Determine the [X, Y] coordinate at the center of the cell enclosing the given text.  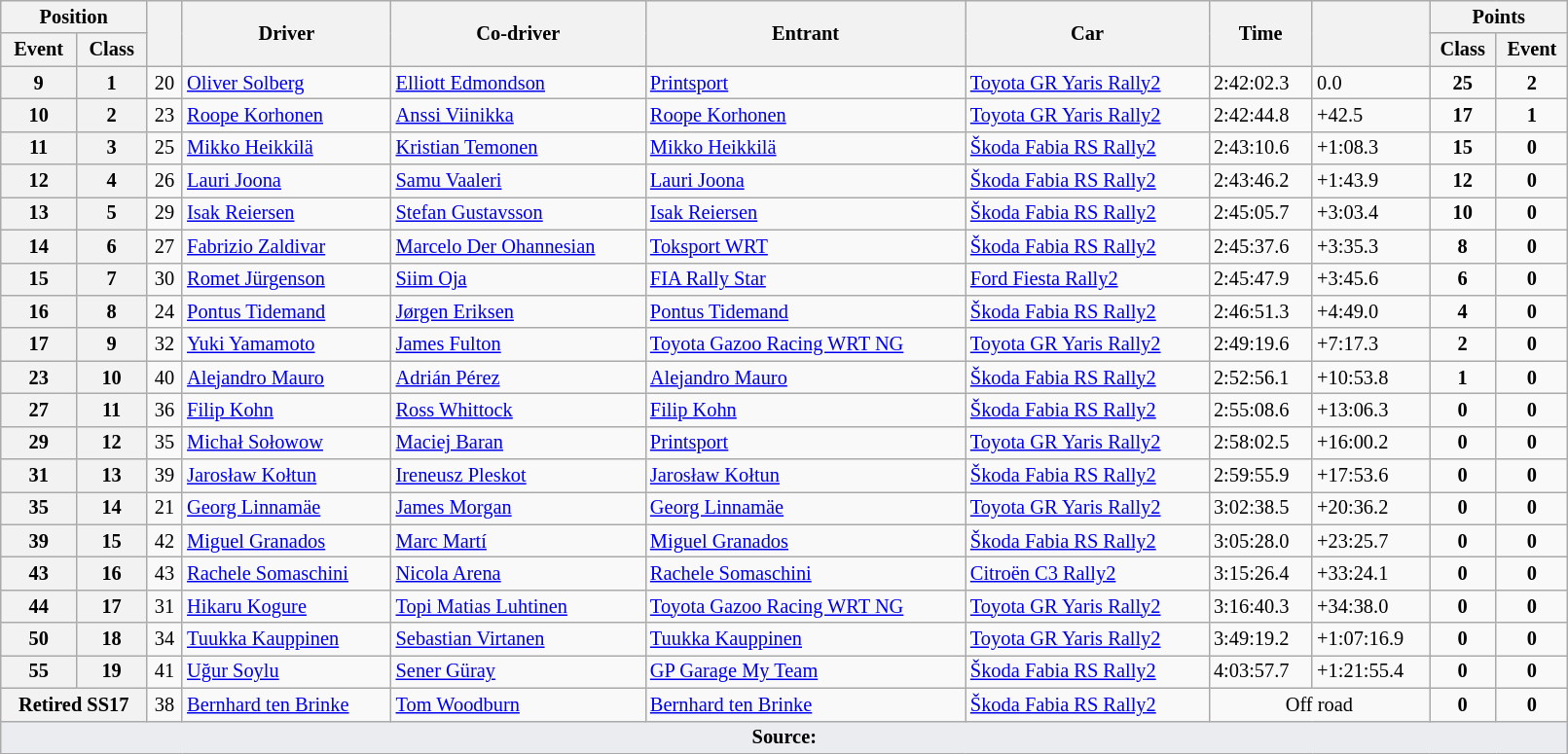
+13:06.3 [1370, 410]
Elliott Edmondson [518, 83]
+17:53.6 [1370, 476]
2:55:08.6 [1260, 410]
Points [1499, 17]
3:02:38.5 [1260, 508]
Fabrizio Zaldivar [286, 246]
18 [112, 639]
Uğur Soylu [286, 671]
+1:43.9 [1370, 181]
2:42:44.8 [1260, 115]
+23:25.7 [1370, 541]
Samu Vaaleri [518, 181]
Marcelo Der Ohannesian [518, 246]
Hikaru Kogure [286, 606]
44 [39, 606]
42 [165, 541]
Sebastian Virtanen [518, 639]
Stefan Gustavsson [518, 213]
+20:36.2 [1370, 508]
Ross Whittock [518, 410]
55 [39, 671]
Driver [286, 33]
Adrián Pérez [518, 377]
2:43:10.6 [1260, 148]
19 [112, 671]
0.0 [1370, 83]
3 [112, 148]
Retired SS17 [74, 704]
Marc Martí [518, 541]
+1:08.3 [1370, 148]
Off road [1319, 704]
Sener Güray [518, 671]
+3:45.6 [1370, 279]
3:05:28.0 [1260, 541]
Time [1260, 33]
+3:03.4 [1370, 213]
2:59:55.9 [1260, 476]
Ireneusz Pleskot [518, 476]
Toksport WRT [806, 246]
+10:53.8 [1370, 377]
Nicola Arena [518, 573]
Siim Oja [518, 279]
2:43:46.2 [1260, 181]
+3:35.3 [1370, 246]
James Fulton [518, 344]
+42.5 [1370, 115]
3:15:26.4 [1260, 573]
2:45:47.9 [1260, 279]
21 [165, 508]
Jørgen Eriksen [518, 311]
2:45:05.7 [1260, 213]
41 [165, 671]
Position [74, 17]
Car [1087, 33]
2:52:56.1 [1260, 377]
+33:24.1 [1370, 573]
2:42:02.3 [1260, 83]
2:58:02.5 [1260, 443]
Tom Woodburn [518, 704]
4:03:57.7 [1260, 671]
+7:17.3 [1370, 344]
+34:38.0 [1370, 606]
James Morgan [518, 508]
24 [165, 311]
Romet Jürgenson [286, 279]
30 [165, 279]
Anssi Viinikka [518, 115]
Co-driver [518, 33]
50 [39, 639]
Ford Fiesta Rally2 [1087, 279]
Maciej Baran [518, 443]
GP Garage My Team [806, 671]
38 [165, 704]
Kristian Temonen [518, 148]
2:49:19.6 [1260, 344]
Citroën C3 Rally2 [1087, 573]
Michał Sołowow [286, 443]
5 [112, 213]
3:49:19.2 [1260, 639]
+1:21:55.4 [1370, 671]
Source: [784, 737]
Oliver Solberg [286, 83]
20 [165, 83]
Entrant [806, 33]
FIA Rally Star [806, 279]
3:16:40.3 [1260, 606]
40 [165, 377]
2:45:37.6 [1260, 246]
2:46:51.3 [1260, 311]
Topi Matias Luhtinen [518, 606]
+4:49.0 [1370, 311]
+1:07:16.9 [1370, 639]
36 [165, 410]
7 [112, 279]
32 [165, 344]
26 [165, 181]
34 [165, 639]
Yuki Yamamoto [286, 344]
+16:00.2 [1370, 443]
